Scan for the cell matching the given text and deliver its [X, Y] coordinate at center. 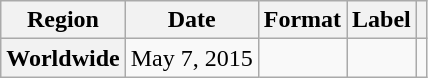
May 7, 2015 [192, 58]
Region [63, 20]
Label [382, 20]
Date [192, 20]
Worldwide [63, 58]
Format [302, 20]
